Identify which cell holds the provided text, then report its (x, y) central coordinate. 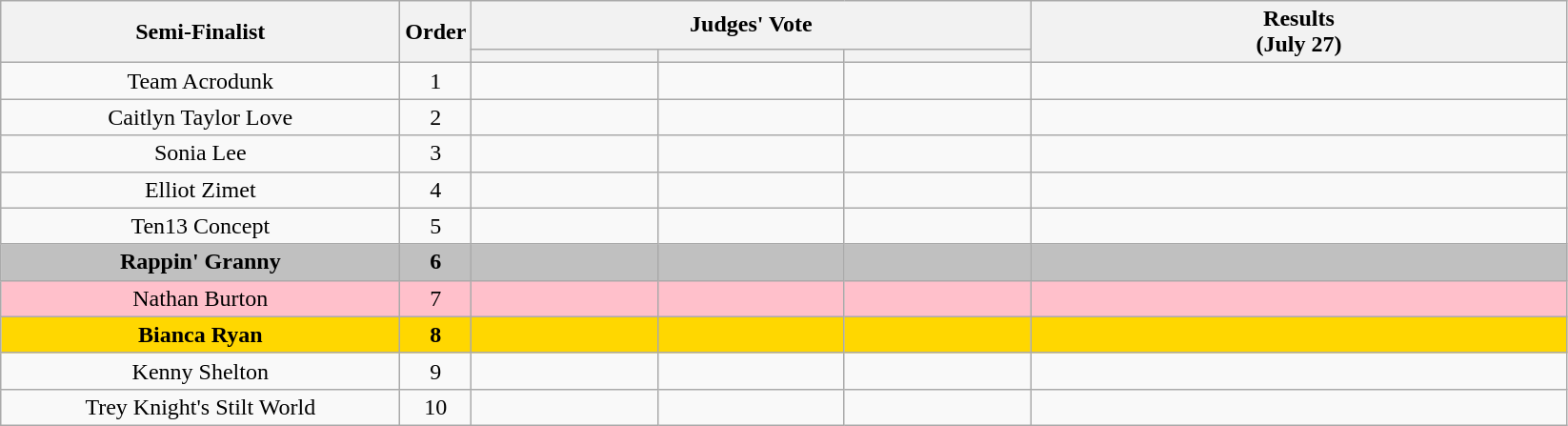
Sonia Lee (200, 153)
Trey Knight's Stilt World (200, 407)
Judges' Vote (751, 25)
Team Acrodunk (200, 81)
8 (436, 335)
1 (436, 81)
9 (436, 371)
Ten13 Concept (200, 226)
Nathan Burton (200, 298)
Kenny Shelton (200, 371)
Results (July 27) (1299, 32)
4 (436, 190)
2 (436, 117)
3 (436, 153)
Bianca Ryan (200, 335)
7 (436, 298)
Rappin' Granny (200, 262)
Order (436, 32)
Elliot Zimet (200, 190)
6 (436, 262)
Semi-Finalist (200, 32)
Caitlyn Taylor Love (200, 117)
5 (436, 226)
10 (436, 407)
